Return the [x, y] coordinate for the center point of the cell that contains the specified text.  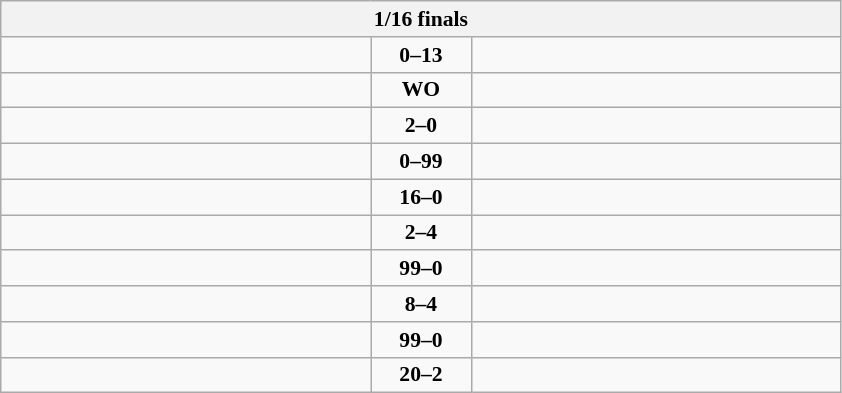
20–2 [421, 375]
1/16 finals [421, 19]
2–4 [421, 233]
0–13 [421, 55]
16–0 [421, 197]
2–0 [421, 126]
8–4 [421, 304]
0–99 [421, 162]
WO [421, 90]
